Locate the cell with the specified text and output its (X, Y) center coordinate. 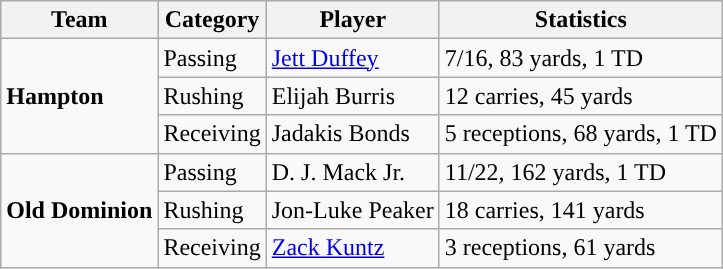
Elijah Burris (352, 96)
Statistics (580, 20)
Jon-Luke Peaker (352, 210)
Jett Duffey (352, 58)
D. J. Mack Jr. (352, 172)
12 carries, 45 yards (580, 96)
Jadakis Bonds (352, 134)
Old Dominion (80, 210)
Hampton (80, 96)
Team (80, 20)
18 carries, 141 yards (580, 210)
Category (212, 20)
7/16, 83 yards, 1 TD (580, 58)
Zack Kuntz (352, 248)
11/22, 162 yards, 1 TD (580, 172)
5 receptions, 68 yards, 1 TD (580, 134)
Player (352, 20)
3 receptions, 61 yards (580, 248)
